Provide the (x, y) coordinate of the cell's center where the given text is located.  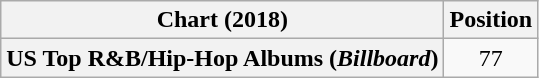
Chart (2018) (222, 20)
US Top R&B/Hip-Hop Albums (Billboard) (222, 58)
Position (491, 20)
77 (491, 58)
